Find where the given text appears and provide that cell's center as [X, Y] coordinate. 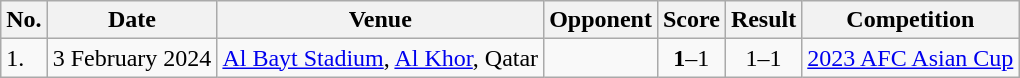
Venue [380, 20]
2023 AFC Asian Cup [910, 58]
Competition [910, 20]
Date [132, 20]
3 February 2024 [132, 58]
Opponent [601, 20]
Score [691, 20]
Al Bayt Stadium, Al Khor, Qatar [380, 58]
Result [763, 20]
1. [24, 58]
No. [24, 20]
